Find where the given text appears and provide that cell's center as [X, Y] coordinate. 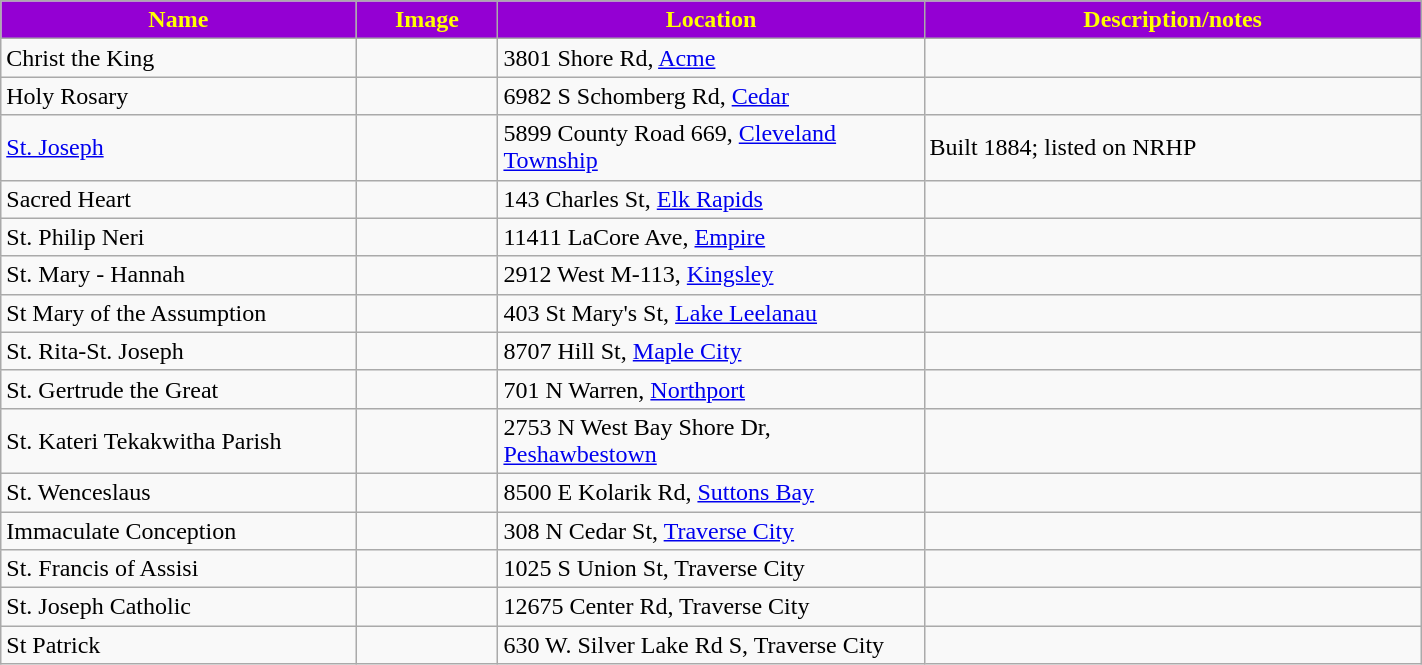
8707 Hill St, Maple City [711, 351]
5899 County Road 669, Cleveland Township [711, 148]
143 Charles St, Elk Rapids [711, 199]
St Patrick [178, 645]
Image [427, 20]
12675 Center Rd, Traverse City [711, 607]
St. Kateri Tekakwitha Parish [178, 440]
403 St Mary's St, Lake Leelanau [711, 313]
Description/notes [1172, 20]
2912 West M-113, Kingsley [711, 275]
2753 N West Bay Shore Dr, Peshawbestown [711, 440]
Location [711, 20]
Built 1884; listed on NRHP [1172, 148]
St. Joseph [178, 148]
701 N Warren, Northport [711, 389]
Holy Rosary [178, 96]
Immaculate Conception [178, 531]
St. Francis of Assisi [178, 569]
1025 S Union St, Traverse City [711, 569]
11411 LaCore Ave, Empire [711, 237]
St Mary of the Assumption [178, 313]
St. Joseph Catholic [178, 607]
308 N Cedar St, Traverse City [711, 531]
630 W. Silver Lake Rd S, Traverse City [711, 645]
St. Wenceslaus [178, 492]
Sacred Heart [178, 199]
Name [178, 20]
St. Philip Neri [178, 237]
8500 E Kolarik Rd, Suttons Bay [711, 492]
St. Mary - Hannah [178, 275]
3801 Shore Rd, Acme [711, 58]
St. Gertrude the Great [178, 389]
Christ the King [178, 58]
St. Rita-St. Joseph [178, 351]
6982 S Schomberg Rd, Cedar [711, 96]
